Provide the (X, Y) coordinate of the cell's center where the given text is located.  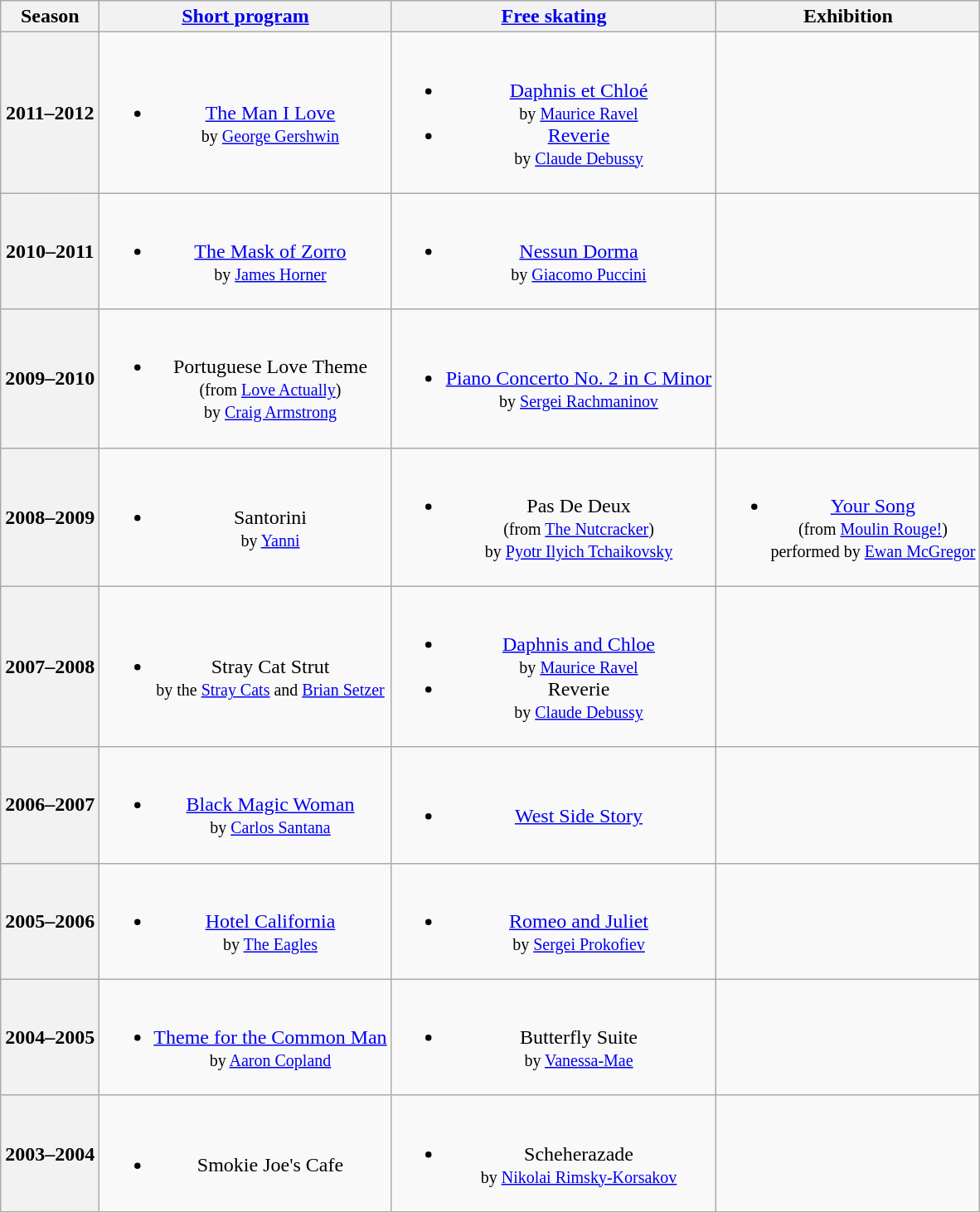
Theme for the Common Man by Aaron Copland (245, 1037)
Exhibition (848, 17)
2008–2009 (50, 517)
West Side Story (554, 805)
Nessun Dorma by Giacomo Puccini (554, 251)
2009–2010 (50, 378)
Black Magic Woman by Carlos Santana (245, 805)
Season (50, 17)
2006–2007 (50, 805)
2007–2008 (50, 667)
Stray Cat Strut by the Stray Cats and Brian Setzer (245, 667)
Daphnis et Chloé by Maurice Ravel Reverie by Claude Debussy (554, 113)
Daphnis and Chloe by Maurice Ravel Reverie by Claude Debussy (554, 667)
Smokie Joe's Cafe (245, 1153)
Short program (245, 17)
Butterfly Suite by Vanessa-Mae (554, 1037)
Hotel California by The Eagles (245, 921)
Your Song (from Moulin Rouge!) performed by Ewan McGregor (848, 517)
The Mask of Zorro by James Horner (245, 251)
Santorini by Yanni (245, 517)
The Man I Love by George Gershwin (245, 113)
Piano Concerto No. 2 in C Minor by Sergei Rachmaninov (554, 378)
Pas De Deux (from The Nutcracker) by Pyotr Ilyich Tchaikovsky (554, 517)
2011–2012 (50, 113)
Portuguese Love Theme (from Love Actually) by Craig Armstrong (245, 378)
2003–2004 (50, 1153)
Romeo and Juliet by Sergei Prokofiev (554, 921)
Scheherazade by Nikolai Rimsky-Korsakov (554, 1153)
2010–2011 (50, 251)
2004–2005 (50, 1037)
2005–2006 (50, 921)
Free skating (554, 17)
